Scan for the cell matching the given text and deliver its [X, Y] coordinate at center. 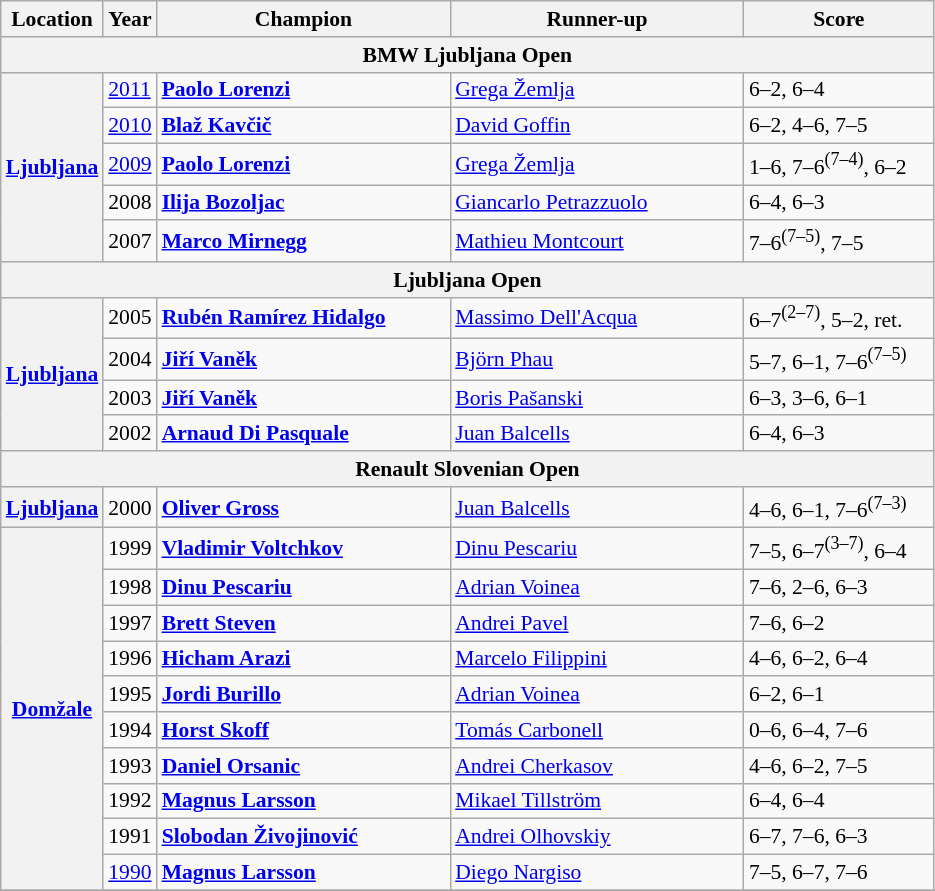
Location [52, 19]
Jordi Burillo [304, 695]
7–6(7–5), 7–5 [839, 242]
Boris Pašanski [597, 398]
2007 [130, 242]
6–4, 6–4 [839, 801]
1992 [130, 801]
Domžale [52, 709]
6–7, 7–6, 6–3 [839, 837]
7–5, 6–7, 7–6 [839, 873]
6–2, 6–4 [839, 90]
Renault Slovenian Open [468, 469]
1993 [130, 766]
4–6, 6–1, 7–6(7–3) [839, 508]
Champion [304, 19]
0–6, 6–4, 7–6 [839, 730]
Score [839, 19]
2005 [130, 318]
1994 [130, 730]
1998 [130, 588]
Andrei Pavel [597, 623]
2000 [130, 508]
Andrei Cherkasov [597, 766]
6–3, 3–6, 6–1 [839, 398]
BMW Ljubljana Open [468, 55]
1999 [130, 548]
2008 [130, 203]
Daniel Orsanic [304, 766]
Slobodan Živojinović [304, 837]
1991 [130, 837]
4–6, 6–2, 7–5 [839, 766]
2003 [130, 398]
Mathieu Montcourt [597, 242]
1995 [130, 695]
Hicham Arazi [304, 659]
Runner-up [597, 19]
2009 [130, 164]
Massimo Dell'Acqua [597, 318]
2004 [130, 360]
Andrei Olhovskiy [597, 837]
Blaž Kavčič [304, 126]
Vladimir Voltchkov [304, 548]
5–7, 6–1, 7–6(7–5) [839, 360]
6–7(2–7), 5–2, ret. [839, 318]
6–2, 4–6, 7–5 [839, 126]
2010 [130, 126]
7–5, 6–7(3–7), 6–4 [839, 548]
Björn Phau [597, 360]
Diego Nargiso [597, 873]
Mikael Tillström [597, 801]
Brett Steven [304, 623]
2002 [130, 434]
7–6, 2–6, 6–3 [839, 588]
1996 [130, 659]
David Goffin [597, 126]
Giancarlo Petrazzuolo [597, 203]
1–6, 7–6(7–4), 6–2 [839, 164]
Horst Skoff [304, 730]
Arnaud Di Pasquale [304, 434]
Oliver Gross [304, 508]
Rubén Ramírez Hidalgo [304, 318]
Marco Mirnegg [304, 242]
Marcelo Filippini [597, 659]
Year [130, 19]
6–2, 6–1 [839, 695]
7–6, 6–2 [839, 623]
1997 [130, 623]
Tomás Carbonell [597, 730]
Ilija Bozoljac [304, 203]
4–6, 6–2, 6–4 [839, 659]
Ljubljana Open [468, 280]
1990 [130, 873]
2011 [130, 90]
